Locate the cell with the specified text and output its (x, y) center coordinate. 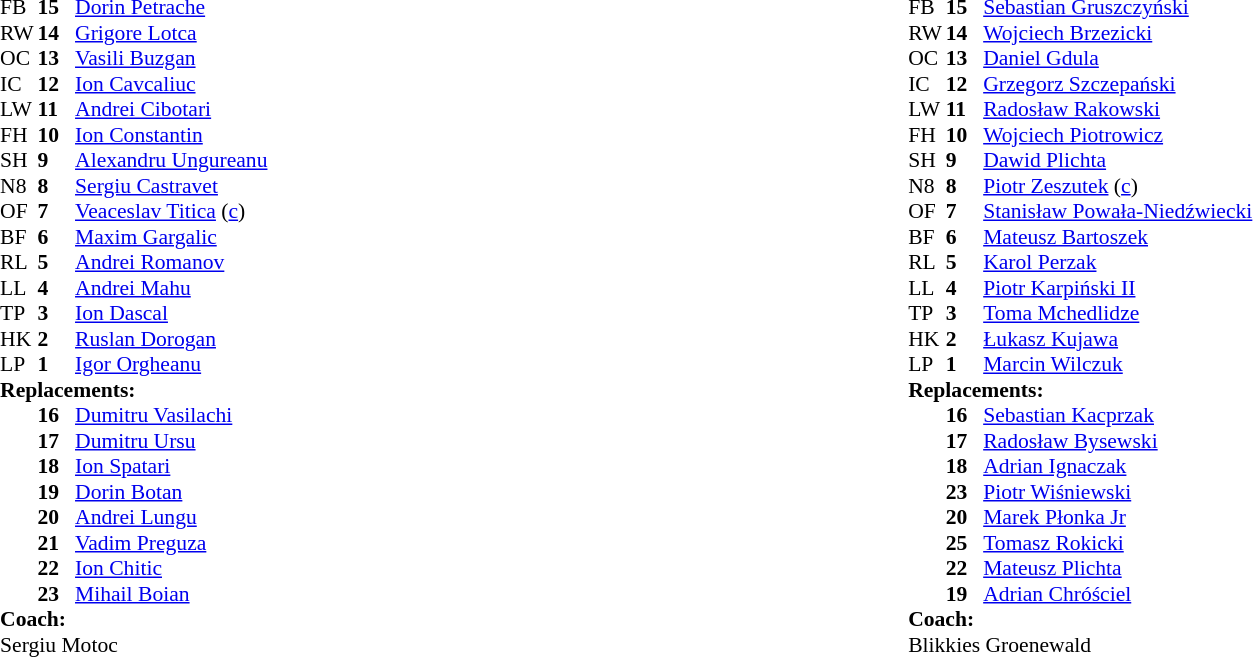
Stanisław Powała-Niedźwiecki (1118, 211)
Wojciech Brzezicki (1118, 33)
Ion Chitic (171, 569)
Vasili Buzgan (171, 59)
Daniel Gdula (1118, 59)
Radosław Bysewski (1118, 441)
Igor Orgheanu (171, 365)
Ruslan Dorogan (171, 339)
Sergiu Castravet (171, 186)
Dawid Plichta (1118, 161)
Dumitru Vasilachi (171, 415)
Andrei Mahu (171, 288)
Toma Mchedlidze (1118, 313)
Wojciech Piotrowicz (1118, 135)
Łukasz Kujawa (1118, 339)
Mateusz Bartoszek (1118, 237)
Sebastian Kacprzak (1118, 415)
Grzegorz Szczepański (1118, 84)
Piotr Zeszutek (c) (1118, 186)
Piotr Wiśniewski (1118, 492)
Dorin Botan (171, 492)
Dumitru Ursu (171, 441)
Andrei Cibotari (171, 109)
Grigore Lotca (171, 33)
Alexandru Ungureanu (171, 161)
Ion Spatari (171, 467)
Adrian Ignaczak (1118, 467)
Andrei Lungu (171, 517)
Ion Dascal (171, 313)
Marek Płonka Jr (1118, 517)
Ion Constantin (171, 135)
Tomasz Rokicki (1118, 543)
Vadim Preguza (171, 543)
Radosław Rakowski (1118, 109)
21 (57, 543)
Adrian Chróściel (1118, 594)
Maxim Gargalic (171, 237)
Piotr Karpiński II (1118, 288)
Ion Cavcaliuc (171, 84)
25 (965, 543)
Veaceslav Titica (c) (171, 211)
Mihail Boian (171, 594)
Mateusz Plichta (1118, 569)
Karol Perzak (1118, 263)
Marcin Wilczuk (1118, 365)
Andrei Romanov (171, 263)
